Provide the [x, y] coordinate of the cell's center where the given text is located.  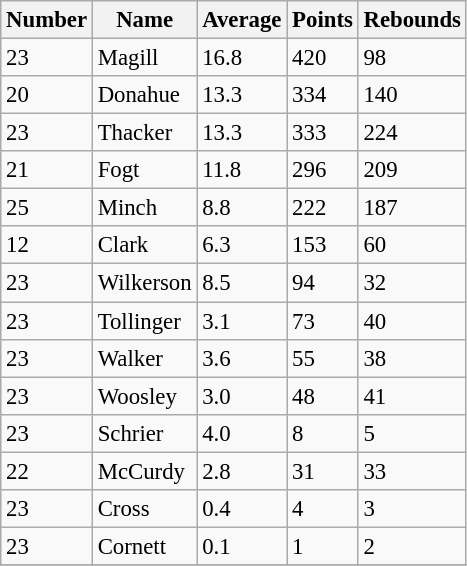
333 [322, 133]
4 [322, 509]
Donahue [144, 95]
31 [322, 471]
1 [322, 546]
98 [412, 58]
224 [412, 133]
60 [412, 245]
8 [322, 433]
296 [322, 170]
4.0 [242, 433]
Fogt [144, 170]
20 [47, 95]
41 [412, 396]
48 [322, 396]
Magill [144, 58]
38 [412, 358]
21 [47, 170]
Tollinger [144, 321]
Rebounds [412, 20]
153 [322, 245]
94 [322, 283]
3.1 [242, 321]
Minch [144, 208]
222 [322, 208]
2 [412, 546]
Name [144, 20]
0.1 [242, 546]
Number [47, 20]
187 [412, 208]
33 [412, 471]
3.6 [242, 358]
Walker [144, 358]
Thacker [144, 133]
22 [47, 471]
Schrier [144, 433]
32 [412, 283]
25 [47, 208]
73 [322, 321]
12 [47, 245]
8.5 [242, 283]
0.4 [242, 509]
11.8 [242, 170]
140 [412, 95]
6.3 [242, 245]
McCurdy [144, 471]
40 [412, 321]
Wilkerson [144, 283]
420 [322, 58]
Clark [144, 245]
55 [322, 358]
Average [242, 20]
3 [412, 509]
209 [412, 170]
16.8 [242, 58]
Cornett [144, 546]
3.0 [242, 396]
8.8 [242, 208]
2.8 [242, 471]
5 [412, 433]
Woosley [144, 396]
334 [322, 95]
Cross [144, 509]
Points [322, 20]
